Determine the [x, y] coordinate at the center of the cell enclosing the given text.  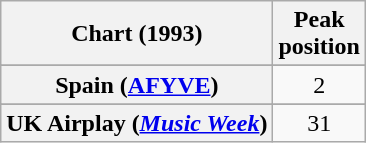
31 [319, 123]
Spain (AFYVE) [137, 85]
Chart (1993) [137, 34]
Peakposition [319, 34]
2 [319, 85]
UK Airplay (Music Week) [137, 123]
